Return the [X, Y] coordinate for the center point of the cell that contains the specified text.  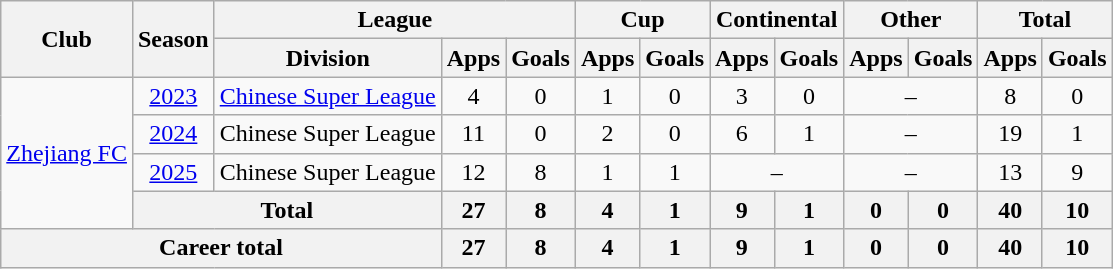
Cup [642, 20]
Career total [221, 248]
2025 [173, 172]
Division [328, 58]
Continental [777, 20]
6 [742, 134]
Club [67, 39]
11 [473, 134]
Zhejiang FC [67, 153]
2023 [173, 96]
2 [607, 134]
19 [1010, 134]
3 [742, 96]
Other [911, 20]
Season [173, 39]
League [394, 20]
2024 [173, 134]
13 [1010, 172]
12 [473, 172]
